Identify which cell holds the provided text, then report its (x, y) central coordinate. 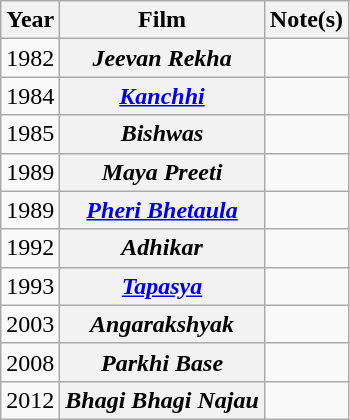
1984 (30, 96)
Angarakshyak (162, 324)
Parkhi Base (162, 362)
2012 (30, 400)
Kanchhi (162, 96)
2003 (30, 324)
Adhikar (162, 248)
1985 (30, 134)
1993 (30, 286)
2008 (30, 362)
Pheri Bhetaula (162, 210)
Jeevan Rekha (162, 58)
Maya Preeti (162, 172)
Note(s) (306, 20)
1992 (30, 248)
Bhagi Bhagi Najau (162, 400)
Bishwas (162, 134)
Year (30, 20)
1982 (30, 58)
Film (162, 20)
Tapasya (162, 286)
